Extract the [X, Y] coordinate from the center of the cell holding the provided text.  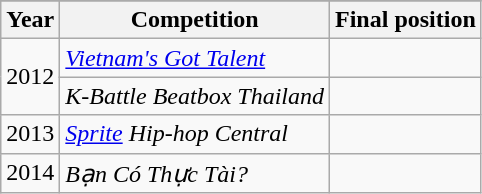
Sprite Hip-hop Central [195, 134]
Vietnam's Got Talent [195, 58]
Year [30, 20]
2012 [30, 77]
Bạn Có Thực Tài? [195, 173]
Competition [195, 20]
2013 [30, 134]
2014 [30, 173]
K-Battle Beatbox Thailand [195, 96]
Final position [406, 20]
